Locate the cell with the specified text and output its (X, Y) center coordinate. 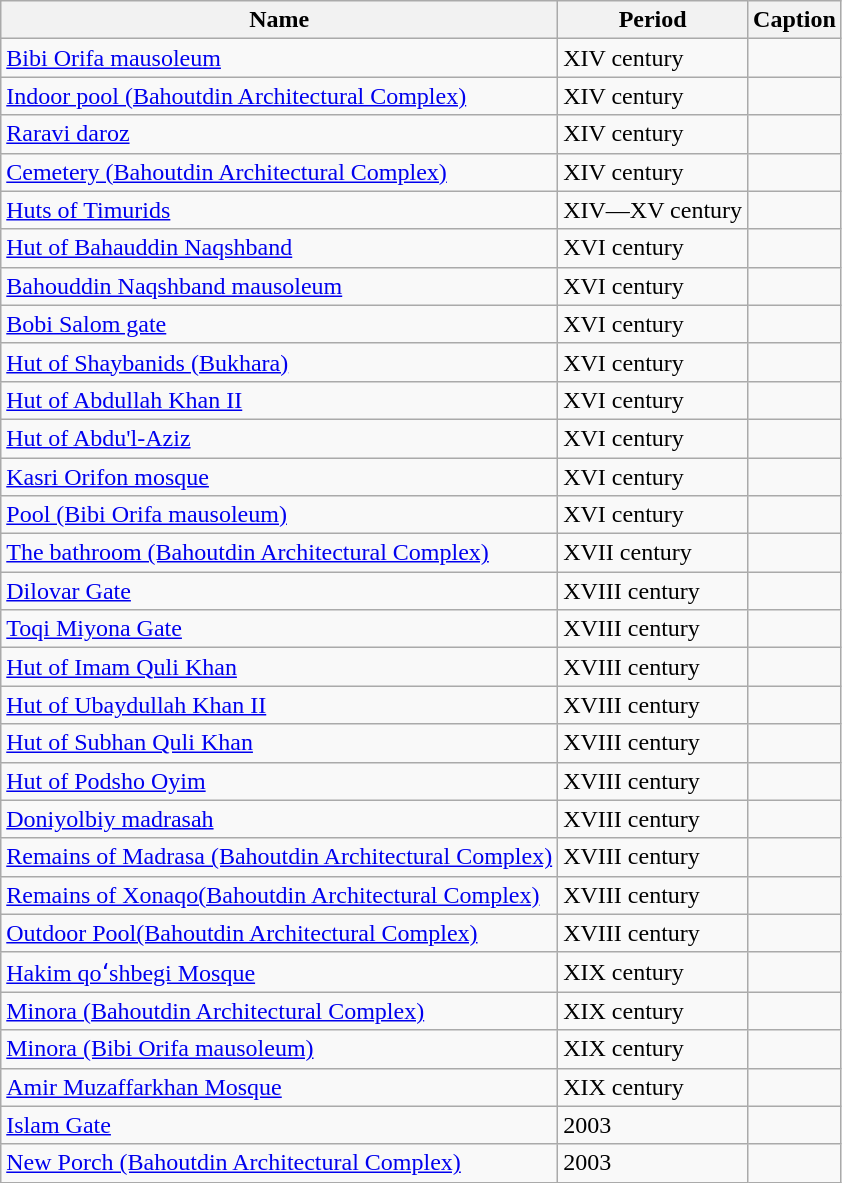
Minora (Bibi Orifa mausoleum) (280, 1049)
Doniyolbiy madrasah (280, 819)
The bathroom (Bahoutdin Architectural Complex) (280, 553)
Caption (795, 20)
Remains of Madrasa (Bahoutdin Architectural Complex) (280, 857)
Hut of Abdu'l-Aziz (280, 438)
Raravi daroz (280, 134)
Huts of Timurids (280, 210)
Cemetery (Bahoutdin Architectural Complex) (280, 172)
Toqi Miyona Gate (280, 629)
Hut of Shaybanids (Bukhara) (280, 362)
Name (280, 20)
Period (653, 20)
XIV—XV century (653, 210)
New Porch (Bahoutdin Architectural Complex) (280, 1163)
Outdoor Pool(Bahoutdin Architectural Complex) (280, 933)
Islam Gate (280, 1125)
Kasri Orifon mosque (280, 477)
Bahouddin Naqshband mausoleum (280, 286)
Remains of Xonaqo(Bahoutdin Architectural Complex) (280, 895)
Bibi Orifa mausoleum (280, 58)
Hut of Podsho Oyim (280, 781)
Hut of Bahauddin Naqshband (280, 248)
Amir Muzaffarkhan Mosque (280, 1087)
XVII century (653, 553)
Dilovar Gate (280, 591)
Indoor pool (Bahoutdin Architectural Complex) (280, 96)
Bobi Salom gate (280, 324)
Hut of Imam Quli Khan (280, 667)
Hakim qoʻshbegi Mosque (280, 972)
Hut of Abdullah Khan II (280, 400)
Hut of Subhan Quli Khan (280, 743)
Pool (Bibi Orifa mausoleum) (280, 515)
Hut of Ubaydullah Khan II (280, 705)
Minora (Bahoutdin Architectural Complex) (280, 1011)
